Detect which cell encompasses the target text, then output its [x, y] center coordinate. 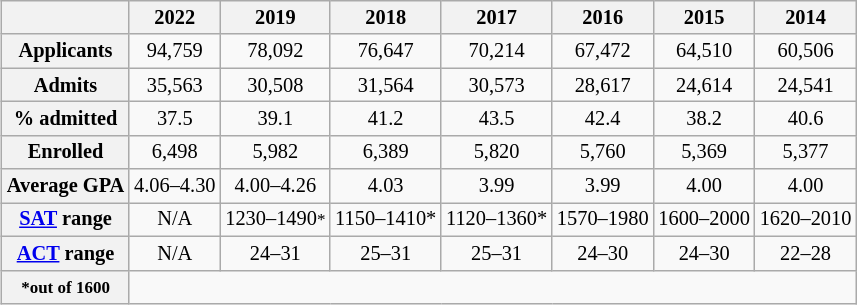
78,092 [275, 51]
94,759 [174, 51]
42.4 [602, 119]
35,563 [174, 85]
1150–1410* [386, 220]
Enrolled [66, 152]
24,614 [704, 85]
5,820 [496, 152]
2019 [275, 18]
24–31 [275, 253]
31,564 [386, 85]
70,214 [496, 51]
6,389 [386, 152]
SAT range [66, 220]
2014 [806, 18]
5,369 [704, 152]
28,617 [602, 85]
41.2 [386, 119]
76,647 [386, 51]
2018 [386, 18]
ACT range [66, 253]
2022 [174, 18]
5,982 [275, 152]
Admits [66, 85]
% admitted [66, 119]
Average GPA [66, 186]
64,510 [704, 51]
67,472 [602, 51]
1570–1980 [602, 220]
2017 [496, 18]
1120–1360* [496, 220]
30,573 [496, 85]
24,541 [806, 85]
2016 [602, 18]
43.5 [496, 119]
2015 [704, 18]
38.2 [704, 119]
40.6 [806, 119]
5,377 [806, 152]
60,506 [806, 51]
1620–2010 [806, 220]
*out of 1600 [66, 287]
5,760 [602, 152]
37.5 [174, 119]
6,498 [174, 152]
4.06–4.30 [174, 186]
4.03 [386, 186]
39.1 [275, 119]
1600–2000 [704, 220]
4.00–4.26 [275, 186]
1230–1490* [275, 220]
Applicants [66, 51]
30,508 [275, 85]
22–28 [806, 253]
